Detect which cell encompasses the target text, then output its (X, Y) center coordinate. 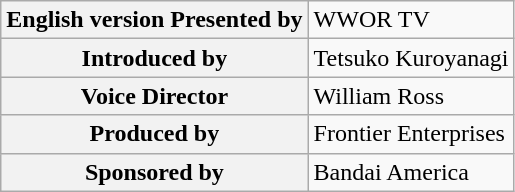
Bandai America (411, 172)
Frontier Enterprises (411, 134)
Tetsuko Kuroyanagi (411, 58)
Produced by (154, 134)
English version Presented by (154, 20)
Introduced by (154, 58)
Sponsored by (154, 172)
WWOR TV (411, 20)
William Ross (411, 96)
Voice Director (154, 96)
